Identify which cell holds the provided text, then report its [X, Y] central coordinate. 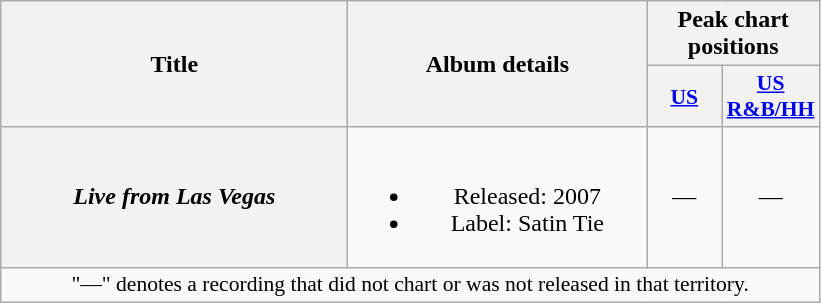
Peak chart positions [734, 34]
Released: 2007Label: Satin Tie [498, 197]
Title [174, 64]
"—" denotes a recording that did not chart or was not released in that territory. [410, 285]
USR&B/HH [771, 96]
Album details [498, 64]
Live from Las Vegas [174, 197]
US [684, 96]
